Pinpoint the cell where the given text exists, returning its [x, y] midpoint coordinate. 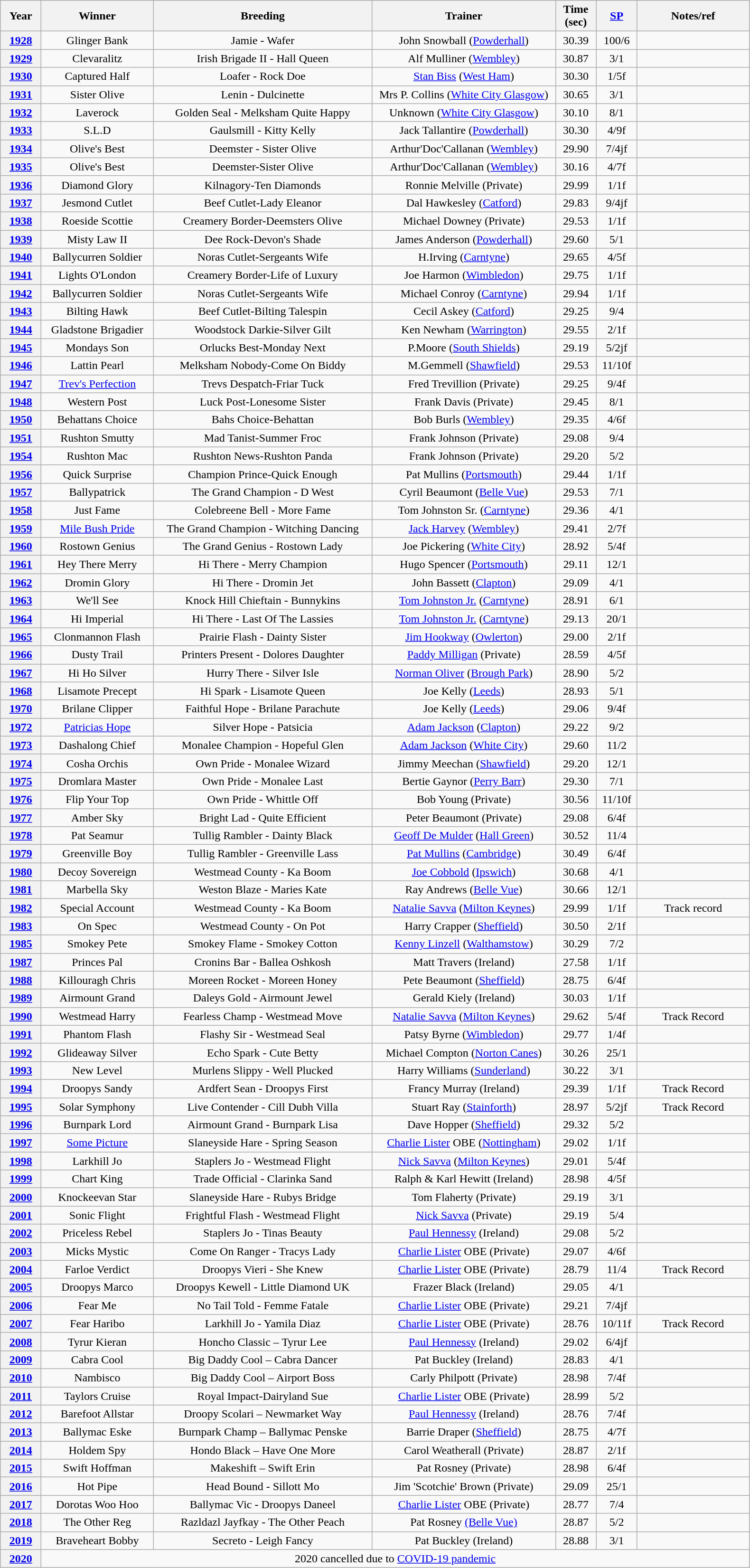
29.21 [576, 1305]
28.79 [576, 1269]
2017 [21, 1504]
Hi There - Last Of The Lassies [263, 619]
28.97 [576, 1107]
Misty Law II [97, 239]
6/4jf [617, 1341]
2009 [21, 1360]
Orlucks Best-Monday Next [263, 348]
Cabra Cool [97, 1360]
Princes Pal [97, 962]
Gerald Kiely (Ireland) [464, 998]
Adam Jackson (Clapton) [464, 727]
Sonic Flight [97, 1215]
30.10 [576, 113]
Own Pride - Monalee Last [263, 781]
Unknown (White City Glasgow) [464, 113]
1982 [21, 908]
John Snowball (Powderhall) [464, 40]
29.83 [576, 203]
2011 [21, 1396]
1961 [21, 565]
Pat Rosney (Private) [464, 1468]
Hot Pipe [97, 1486]
Bright Lad - Quite Efficient [263, 817]
Hey There Merry [97, 565]
28.77 [576, 1504]
Staplers Jo - Tinas Beauty [263, 1233]
1963 [21, 601]
1996 [21, 1125]
Lights O'London [97, 275]
29.36 [576, 510]
Frightful Flash - Westmead Flight [263, 1215]
Frazer Black (Ireland) [464, 1287]
29.41 [576, 529]
Dusty Trail [97, 655]
9/2 [617, 727]
Pat Seamur [97, 836]
Tom Johnston Sr. (Carntyne) [464, 510]
Alf Mulliner (Wembley) [464, 58]
Golden Seal - Melksham Quite Happy [263, 113]
Cosha Orchis [97, 763]
29.44 [576, 474]
Pete Beaumont (Sheffield) [464, 980]
Knockeevan Star [97, 1197]
29.01 [576, 1161]
Quick Surprise [97, 474]
P.Moore (South Shields) [464, 348]
Cyril Beaumont (Belle Vue) [464, 492]
1939 [21, 239]
Monalee Champion - Hopeful Glen [263, 745]
Glideaway Silver [97, 1052]
Head Bound - Sillott Mo [263, 1486]
Own Pride - Whittle Off [263, 799]
Deemster - Sister Olive [263, 149]
30.52 [576, 836]
29.06 [576, 709]
2012 [21, 1414]
Joe Pickering (White City) [464, 547]
Tullig Rambler - Dainty Black [263, 836]
Michael Conroy (Carntyne) [464, 293]
Amber Sky [97, 817]
Lattin Pearl [97, 366]
1965 [21, 637]
Barrie Draper (Sheffield) [464, 1432]
2020 [21, 1559]
29.77 [576, 1034]
Makeshift – Swift Erin [263, 1468]
Ballymac Vic - Droopys Daneel [263, 1504]
Decoy Sovereign [97, 872]
30.87 [576, 58]
28.83 [576, 1360]
Swift Hoffman [97, 1468]
Fred Trevillion (Private) [464, 384]
Stuart Ray (Stainforth) [464, 1107]
Gladstone Brigadier [97, 330]
1934 [21, 149]
1947 [21, 384]
Mondays Son [97, 348]
Ronnie Melville (Private) [464, 185]
1943 [21, 312]
Droopys Vieri - She Knew [263, 1269]
Notes/ref [693, 16]
Honcho Classic – Tyrur Lee [263, 1341]
Micks Mystic [97, 1251]
Priceless Rebel [97, 1233]
Flashy Sir - Westmead Seal [263, 1034]
1950 [21, 420]
Silver Hope - Patsicia [263, 727]
30.65 [576, 94]
Royal Impact-Dairyland Sue [263, 1396]
Mad Tanist-Summer Froc [263, 438]
2005 [21, 1287]
1975 [21, 781]
Droopys Sandy [97, 1088]
20/1 [617, 619]
28.93 [576, 691]
1977 [21, 817]
Breeding [263, 16]
1935 [21, 167]
1/4f [617, 1034]
Echo Spark - Cute Betty [263, 1052]
Mile Bush Pride [97, 529]
30.50 [576, 926]
1978 [21, 836]
1956 [21, 474]
1948 [21, 402]
9/4jf [617, 203]
7/2 [617, 944]
1968 [21, 691]
Barefoot Allstar [97, 1414]
1938 [21, 221]
29.07 [576, 1251]
James Anderson (Powderhall) [464, 239]
New Level [97, 1070]
2000 [21, 1197]
1981 [21, 890]
Beef Cutlet-Lady Eleanor [263, 203]
29.90 [576, 149]
Deemster-Sister Olive [263, 167]
Westmead Harry [97, 1016]
4/9f [617, 131]
Lisamote Precept [97, 691]
1994 [21, 1088]
Diamond Glory [97, 185]
29.45 [576, 402]
Captured Half [97, 76]
On Spec [97, 926]
2015 [21, 1468]
Larkhill Jo - Yamila Diaz [263, 1323]
Woodstock Darkie-Silver Gilt [263, 330]
Jesmond Cutlet [97, 203]
Hondo Black – Have One More [263, 1450]
2003 [21, 1251]
11/2 [617, 745]
Jim 'Scotchie' Brown (Private) [464, 1486]
1990 [21, 1016]
1976 [21, 799]
Ballymac Eske [97, 1432]
6/1 [617, 601]
Nick Savva (Private) [464, 1215]
1967 [21, 673]
Mrs P. Collins (White City Glasgow) [464, 94]
Larkhill Jo [97, 1161]
Tullig Rambler - Greenville Lass [263, 854]
2013 [21, 1432]
Ken Newham (Warrington) [464, 330]
Ballypatrick [97, 492]
30.29 [576, 944]
Winner [97, 16]
1957 [21, 492]
Carol Weatherall (Private) [464, 1450]
Flip Your Top [97, 799]
29.75 [576, 275]
Rushton Smutty [97, 438]
Clonmannon Flash [97, 637]
27.58 [576, 962]
Geoff De Mulder (Hall Green) [464, 836]
1946 [21, 366]
30.16 [576, 167]
1999 [21, 1179]
Dorotas Woo Hoo [97, 1504]
Jack Harvey (Wembley) [464, 529]
Slaneyside Hare - Spring Season [263, 1143]
Matt Travers (Ireland) [464, 962]
1973 [21, 745]
29.13 [576, 619]
Pat Mullins (Portsmouth) [464, 474]
The Other Reg [97, 1522]
Murlens Slippy - Well Plucked [263, 1070]
Rushton Mac [97, 456]
1959 [21, 529]
Trevs Despatch-Friar Tuck [263, 384]
Fear Haribo [97, 1323]
Francy Murray (Ireland) [464, 1088]
1942 [21, 293]
Charlie Lister OBE (Nottingham) [464, 1143]
John Bassett (Clapton) [464, 583]
5/4 [617, 1215]
30.66 [576, 890]
Creamery Border-Life of Luxury [263, 275]
Dromlara Master [97, 781]
Time (sec) [576, 16]
Dashalong Chief [97, 745]
1954 [21, 456]
Trev's Perfection [97, 384]
Hi Ho Silver [97, 673]
Roeside Scottie [97, 221]
Champion Prince-Quick Enough [263, 474]
SP [617, 16]
Hurry There - Silver Isle [263, 673]
1966 [21, 655]
29.22 [576, 727]
Kenny Linzell (Walthamstow) [464, 944]
Killouragh Chris [97, 980]
Moreen Rocket - Moreen Honey [263, 980]
29.55 [576, 330]
Come On Ranger - Tracys Lady [263, 1251]
Airmount Grand - Burnpark Lisa [263, 1125]
2020 cancelled due to COVID-19 pandemic [395, 1559]
1928 [21, 40]
Big Daddy Cool – Cabra Dancer [263, 1360]
Live Contender - Cill Dubh Villa [263, 1107]
Melksham Nobody-Come On Biddy [263, 366]
Daleys Gold - Airmount Jewel [263, 998]
Joe Cobbold (Ipswich) [464, 872]
1951 [21, 438]
1979 [21, 854]
Patsy Byrne (Wimbledon) [464, 1034]
29.62 [576, 1016]
1998 [21, 1161]
Staplers Jo - Westmead Flight [263, 1161]
Gaulsmill - Kitty Kelly [263, 131]
Western Post [97, 402]
Bob Burls (Wembley) [464, 420]
28.99 [576, 1396]
Harry Williams (Sunderland) [464, 1070]
1941 [21, 275]
2002 [21, 1233]
Prairie Flash - Dainty Sister [263, 637]
Paddy Milligan (Private) [464, 655]
Adam Jackson (White City) [464, 745]
Phantom Flash [97, 1034]
Bob Young (Private) [464, 799]
7/4 [617, 1504]
1993 [21, 1070]
2006 [21, 1305]
Chart King [97, 1179]
Rushton News-Rushton Panda [263, 456]
30.68 [576, 872]
1985 [21, 944]
Westmead County - On Pot [263, 926]
28.59 [576, 655]
Michael Downey (Private) [464, 221]
1940 [21, 257]
Marbella Sky [97, 890]
Hi There - Merry Champion [263, 565]
Weston Blaze - Maries Kate [263, 890]
Norman Oliver (Brough Park) [464, 673]
Bahs Choice-Behattan [263, 420]
Creamery Border-Deemsters Olive [263, 221]
Jack Tallantire (Powderhall) [464, 131]
2007 [21, 1323]
Trade Official - Clarinka Sand [263, 1179]
Knock Hill Chieftain - Bunnykins [263, 601]
Dal Hawkesley (Catford) [464, 203]
Beef Cutlet-Bilting Talespin [263, 312]
Jim Hookway (Owlerton) [464, 637]
Trainer [464, 16]
30.03 [576, 998]
Clevaralitz [97, 58]
1991 [21, 1034]
Nick Savva (Milton Keynes) [464, 1161]
Tyrur Kieran [97, 1341]
1945 [21, 348]
Nambisco [97, 1378]
1964 [21, 619]
Track record [693, 908]
The Grand Champion - Witching Dancing [263, 529]
1933 [21, 131]
30.49 [576, 854]
Stan Biss (West Ham) [464, 76]
Burnpark Lord [97, 1125]
Cecil Askey (Catford) [464, 312]
Brilane Clipper [97, 709]
Jamie - Wafer [263, 40]
Lenin - Dulcinette [263, 94]
Carly Philpott (Private) [464, 1378]
Solar Symphony [97, 1107]
Laverock [97, 113]
We'll See [97, 601]
30.56 [576, 799]
2010 [21, 1378]
The Grand Champion - D West [263, 492]
Luck Post-Lonesome Sister [263, 402]
29.65 [576, 257]
Sister Olive [97, 94]
Cronins Bar - Ballea Oshkosh [263, 962]
Smokey Flame - Smokey Cotton [263, 944]
29.11 [576, 565]
1932 [21, 113]
1983 [21, 926]
Peter Beaumont (Private) [464, 817]
1/5f [617, 76]
1937 [21, 203]
Airmount Grand [97, 998]
29.30 [576, 781]
Some Picture [97, 1143]
Fearless Champ - Westmead Move [263, 1016]
Droopys Marco [97, 1287]
Harry Crapper (Sheffield) [464, 926]
1988 [21, 980]
Ralph & Karl Hewitt (Ireland) [464, 1179]
No Tail Told - Femme Fatale [263, 1305]
Holdem Spy [97, 1450]
Hugo Spencer (Portsmouth) [464, 565]
Ray Andrews (Belle Vue) [464, 890]
30.39 [576, 40]
Taylors Cruise [97, 1396]
10/11f [617, 1323]
1929 [21, 58]
Rostown Genius [97, 547]
28.90 [576, 673]
S.L.D [97, 131]
Faithful Hope - Brilane Parachute [263, 709]
Behattans Choice [97, 420]
29.32 [576, 1125]
1936 [21, 185]
Tom Flaherty (Private) [464, 1197]
Bertie Gaynor (Perry Barr) [464, 781]
1944 [21, 330]
Frank Davis (Private) [464, 402]
Ardfert Sean - Droopys First [263, 1088]
1930 [21, 76]
28.88 [576, 1540]
29.05 [576, 1287]
Hi There - Dromin Jet [263, 583]
Slaneyside Hare - Rubys Bridge [263, 1197]
Joe Harmon (Wimbledon) [464, 275]
Droopys Kewell - Little Diamond UK [263, 1287]
29.35 [576, 420]
Secreto - Leigh Fancy [263, 1540]
1980 [21, 872]
Printers Present - Dolores Daughter [263, 655]
Smokey Pete [97, 944]
1958 [21, 510]
Braveheart Bobby [97, 1540]
Loafer - Rock Doe [263, 76]
Pat Rosney (Belle Vue) [464, 1522]
Special Account [97, 908]
Farloe Verdict [97, 1269]
1989 [21, 998]
Burnpark Champ – Ballymac Penske [263, 1432]
Fear Me [97, 1305]
2019 [21, 1540]
Glinger Bank [97, 40]
1960 [21, 547]
Hi Imperial [97, 619]
1974 [21, 763]
Dave Hopper (Sheffield) [464, 1125]
1997 [21, 1143]
28.92 [576, 547]
Big Daddy Cool – Airport Boss [263, 1378]
Dee Rock-Devon's Shade [263, 239]
1987 [21, 962]
M.Gemmell (Shawfield) [464, 366]
1931 [21, 94]
29.39 [576, 1088]
Jimmy Meechan (Shawfield) [464, 763]
Colebreene Bell - More Fame [263, 510]
Michael Compton (Norton Canes) [464, 1052]
Greenville Boy [97, 854]
Hi Spark - Lisamote Queen [263, 691]
H.Irving (Carntyne) [464, 257]
The Grand Genius - Rostown Lady [263, 547]
Pat Mullins (Cambridge) [464, 854]
Patricias Hope [97, 727]
30.26 [576, 1052]
Bilting Hawk [97, 312]
2016 [21, 1486]
2/7f [617, 529]
28.91 [576, 601]
30.22 [576, 1070]
Droopy Scolari – Newmarket Way [263, 1414]
Kilnagory-Ten Diamonds [263, 185]
1972 [21, 727]
1962 [21, 583]
Just Fame [97, 510]
2001 [21, 1215]
Dromin Glory [97, 583]
2014 [21, 1450]
Year [21, 16]
1970 [21, 709]
29.00 [576, 637]
1995 [21, 1107]
2008 [21, 1341]
100/6 [617, 40]
2004 [21, 1269]
Own Pride - Monalee Wizard [263, 763]
1992 [21, 1052]
Irish Brigade II - Hall Queen [263, 58]
Razldazl Jayfkay - The Other Peach [263, 1522]
2018 [21, 1522]
29.94 [576, 293]
